Determine the (x, y) coordinate at the center of the cell enclosing the given text.  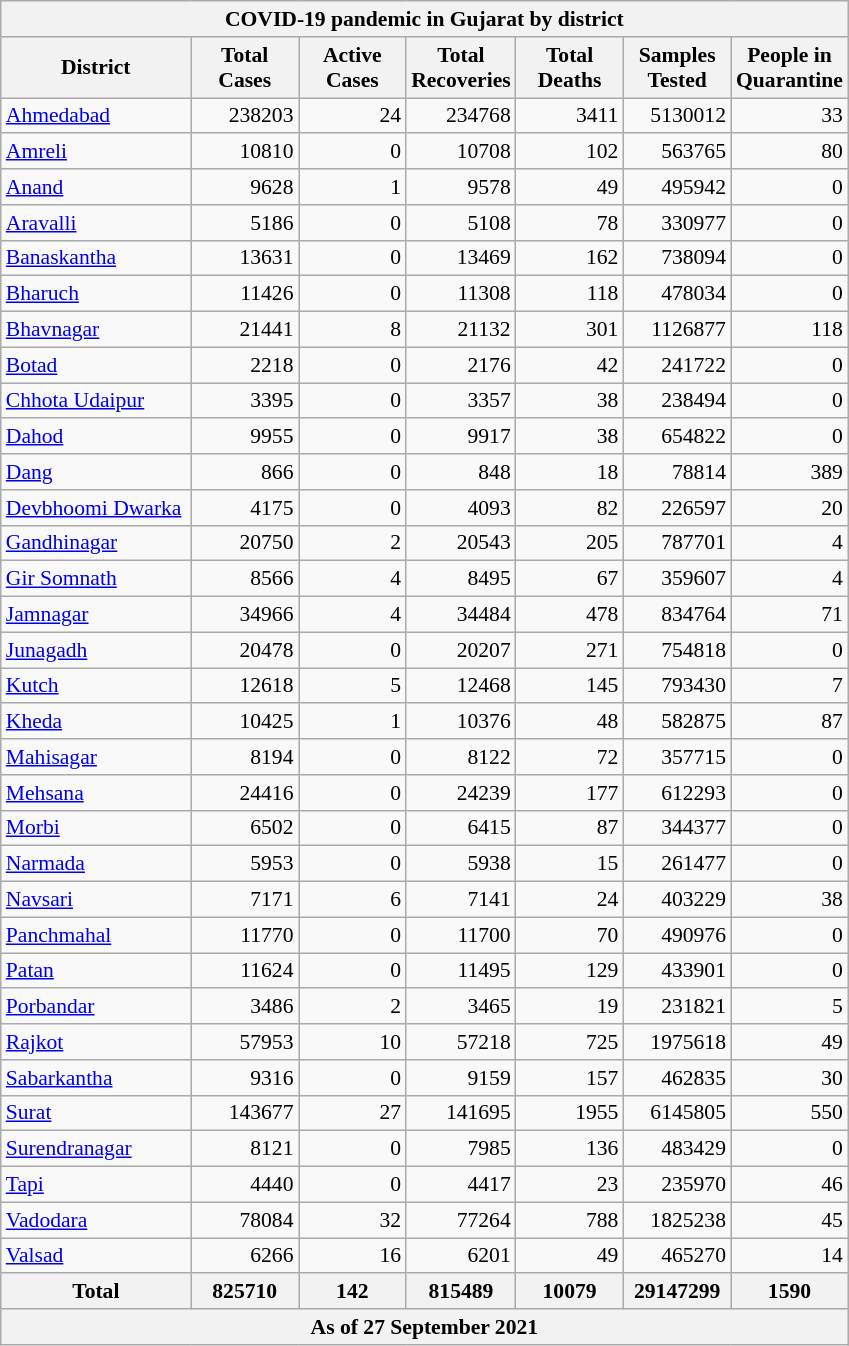
389 (790, 472)
10 (352, 1042)
157 (570, 1078)
21132 (461, 330)
5108 (461, 223)
11700 (461, 935)
8194 (245, 757)
Navsari (96, 900)
1955 (570, 1113)
Porbandar (96, 1007)
23 (570, 1185)
Rajkot (96, 1042)
129 (570, 971)
Vadodara (96, 1220)
13469 (461, 258)
32 (352, 1220)
8121 (245, 1149)
78 (570, 223)
9917 (461, 437)
462835 (677, 1078)
6502 (245, 828)
815489 (461, 1292)
261477 (677, 864)
57953 (245, 1042)
12468 (461, 686)
11495 (461, 971)
18 (570, 472)
Dahod (96, 437)
10425 (245, 722)
Bharuch (96, 294)
4175 (245, 508)
11624 (245, 971)
Amreli (96, 152)
612293 (677, 793)
226597 (677, 508)
16 (352, 1256)
234768 (461, 116)
238203 (245, 116)
20478 (245, 650)
563765 (677, 152)
Jamnagar (96, 615)
582875 (677, 722)
Mehsana (96, 793)
Chhota Udaipur (96, 401)
787701 (677, 543)
Total Cases (245, 68)
46 (790, 1185)
People in Quarantine (790, 68)
20543 (461, 543)
10079 (570, 1292)
9316 (245, 1078)
7985 (461, 1149)
8495 (461, 579)
24239 (461, 793)
654822 (677, 437)
82 (570, 508)
465270 (677, 1256)
490976 (677, 935)
19 (570, 1007)
1590 (790, 1292)
Bhavnagar (96, 330)
34966 (245, 615)
403229 (677, 900)
4093 (461, 508)
495942 (677, 187)
45 (790, 1220)
8 (352, 330)
24416 (245, 793)
10376 (461, 722)
1825238 (677, 1220)
Patan (96, 971)
7171 (245, 900)
1975618 (677, 1042)
825710 (245, 1292)
6415 (461, 828)
793430 (677, 686)
42 (570, 365)
11308 (461, 294)
70 (570, 935)
Kheda (96, 722)
Morbi (96, 828)
20207 (461, 650)
Gir Somnath (96, 579)
27 (352, 1113)
8122 (461, 757)
241722 (677, 365)
357715 (677, 757)
80 (790, 152)
550 (790, 1113)
6201 (461, 1256)
33 (790, 116)
238494 (677, 401)
359607 (677, 579)
725 (570, 1042)
Dang (96, 472)
Total Deaths (570, 68)
15 (570, 864)
1126877 (677, 330)
834764 (677, 615)
433901 (677, 971)
Kutch (96, 686)
143677 (245, 1113)
235970 (677, 1185)
Samples Tested (677, 68)
29147299 (677, 1292)
848 (461, 472)
330977 (677, 223)
3465 (461, 1007)
788 (570, 1220)
7 (790, 686)
102 (570, 152)
Valsad (96, 1256)
5130012 (677, 116)
Junagadh (96, 650)
10708 (461, 152)
2218 (245, 365)
271 (570, 650)
177 (570, 793)
3395 (245, 401)
Total (96, 1292)
13631 (245, 258)
145 (570, 686)
67 (570, 579)
Panchmahal (96, 935)
Aravalli (96, 223)
3411 (570, 116)
72 (570, 757)
77264 (461, 1220)
District (96, 68)
21441 (245, 330)
3486 (245, 1007)
48 (570, 722)
2176 (461, 365)
4417 (461, 1185)
11426 (245, 294)
9955 (245, 437)
7141 (461, 900)
6145805 (677, 1113)
71 (790, 615)
478034 (677, 294)
Active Cases (352, 68)
478 (570, 615)
4440 (245, 1185)
30 (790, 1078)
Ahmedabad (96, 116)
Gandhinagar (96, 543)
Botad (96, 365)
Surendranagar (96, 1149)
6266 (245, 1256)
Devbhoomi Dwarka (96, 508)
14 (790, 1256)
20 (790, 508)
5186 (245, 223)
78814 (677, 472)
Total Recoveries (461, 68)
344377 (677, 828)
5953 (245, 864)
9159 (461, 1078)
Anand (96, 187)
9578 (461, 187)
20750 (245, 543)
As of 27 September 2021 (424, 1327)
34484 (461, 615)
866 (245, 472)
78084 (245, 1220)
162 (570, 258)
Narmada (96, 864)
8566 (245, 579)
COVID-19 pandemic in Gujarat by district (424, 19)
5938 (461, 864)
11770 (245, 935)
301 (570, 330)
136 (570, 1149)
205 (570, 543)
142 (352, 1292)
Banaskantha (96, 258)
738094 (677, 258)
483429 (677, 1149)
3357 (461, 401)
10810 (245, 152)
141695 (461, 1113)
Sabarkantha (96, 1078)
9628 (245, 187)
231821 (677, 1007)
Tapi (96, 1185)
12618 (245, 686)
754818 (677, 650)
Mahisagar (96, 757)
Surat (96, 1113)
6 (352, 900)
57218 (461, 1042)
